Find where the given text appears and provide that cell's center as [x, y] coordinate. 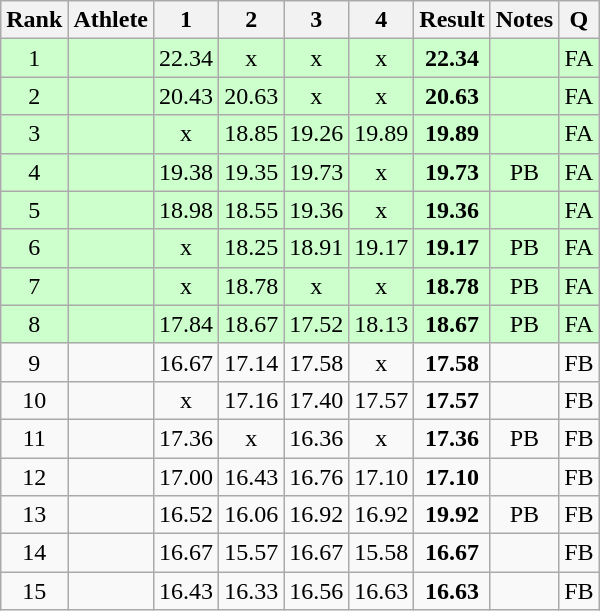
17.00 [186, 477]
9 [34, 362]
5 [34, 210]
16.76 [316, 477]
18.85 [252, 134]
14 [34, 553]
15.57 [252, 553]
17.52 [316, 324]
Rank [34, 20]
13 [34, 515]
18.55 [252, 210]
18.98 [186, 210]
Q [579, 20]
8 [34, 324]
19.92 [452, 515]
Result [452, 20]
12 [34, 477]
17.40 [316, 400]
16.56 [316, 591]
18.13 [382, 324]
15 [34, 591]
17.16 [252, 400]
7 [34, 286]
17.84 [186, 324]
18.25 [252, 248]
19.38 [186, 172]
16.33 [252, 591]
15.58 [382, 553]
16.06 [252, 515]
19.26 [316, 134]
10 [34, 400]
19.35 [252, 172]
17.14 [252, 362]
Athlete [111, 20]
18.91 [316, 248]
16.36 [316, 438]
Notes [524, 20]
6 [34, 248]
20.43 [186, 96]
16.52 [186, 515]
11 [34, 438]
